From the cell containing the given text, extract its center point as [X, Y] coordinate. 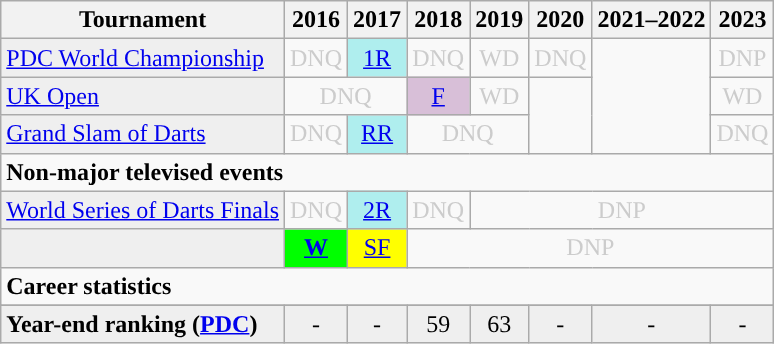
2023 [742, 20]
W [316, 248]
2017 [378, 20]
RR [378, 134]
1R [378, 58]
Grand Slam of Darts [143, 134]
Career statistics [388, 286]
59 [438, 324]
PDC World Championship [143, 58]
63 [500, 324]
Year-end ranking (PDC) [143, 324]
Tournament [143, 20]
2021–2022 [652, 20]
F [438, 96]
2019 [500, 20]
2020 [560, 20]
2018 [438, 20]
World Series of Darts Finals [143, 210]
2016 [316, 20]
Non-major televised events [388, 172]
SF [378, 248]
UK Open [143, 96]
2R [378, 210]
